Search for the cell housing the specified text and yield its [X, Y] center coordinate. 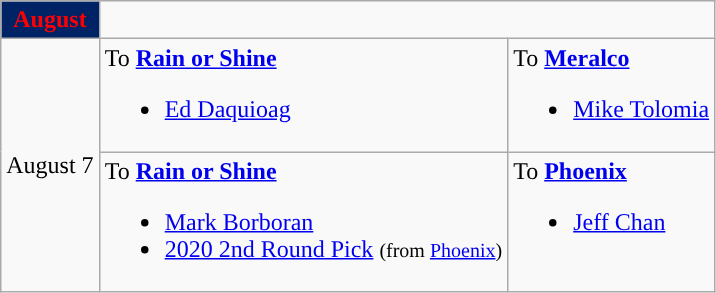
To Rain or ShineEd Daquioag [303, 96]
To PhoenixJeff Chan [612, 222]
August [50, 20]
August 7 [50, 166]
To MeralcoMike Tolomia [612, 96]
To Rain or ShineMark Borboran2020 2nd Round Pick (from Phoenix) [303, 222]
